Locate the cell with the specified text and output its (x, y) center coordinate. 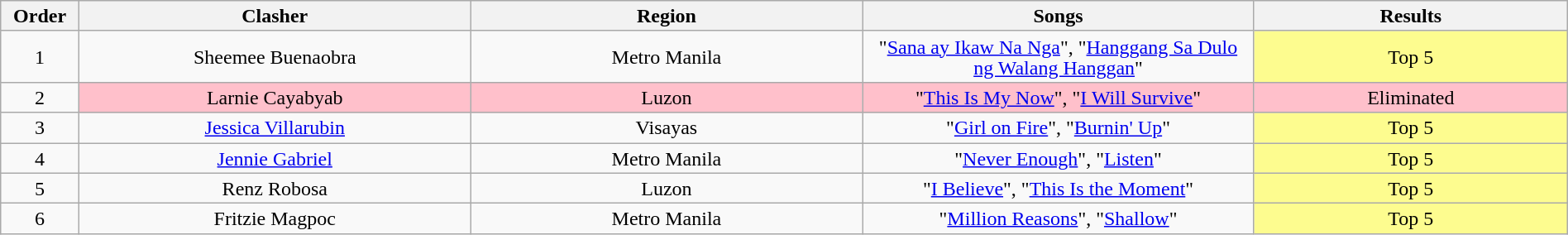
Region (667, 17)
Jennie Gabriel (275, 157)
"This Is My Now", "I Will Survive" (1059, 98)
6 (40, 218)
Results (1411, 17)
Clasher (275, 17)
Jessica Villarubin (275, 127)
4 (40, 157)
Sheemee Buenaobra (275, 56)
Larnie Cayabyab (275, 98)
1 (40, 56)
Renz Robosa (275, 189)
"I Believe", "This Is the Moment" (1059, 189)
"Million Reasons", "Shallow" (1059, 218)
"Girl on Fire", "Burnin' Up" (1059, 127)
"Sana ay Ikaw Na Nga", "Hanggang Sa Dulo ng Walang Hanggan" (1059, 56)
Songs (1059, 17)
2 (40, 98)
Visayas (667, 127)
Fritzie Magpoc (275, 218)
5 (40, 189)
3 (40, 127)
Eliminated (1411, 98)
Order (40, 17)
"Never Enough", "Listen" (1059, 157)
